Determine the [x, y] coordinate at the center of the cell enclosing the given text.  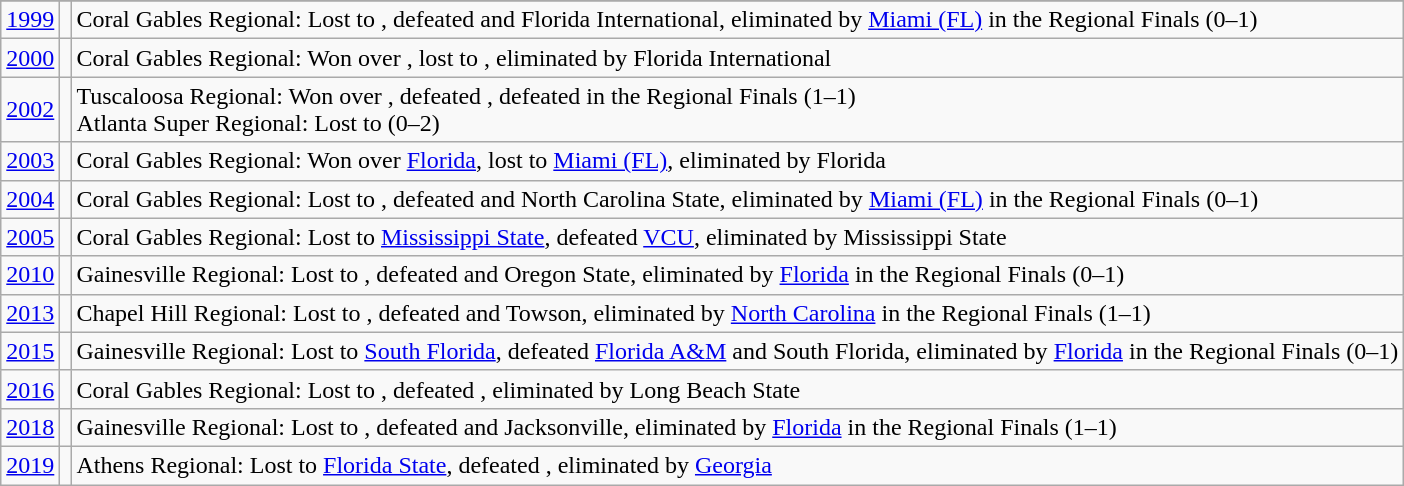
2010 [30, 275]
Gainesville Regional: Lost to South Florida, defeated Florida A&M and South Florida, eliminated by Florida in the Regional Finals (0–1) [738, 351]
1999 [30, 20]
2015 [30, 351]
2000 [30, 58]
Coral Gables Regional: Lost to , defeated and North Carolina State, eliminated by Miami (FL) in the Regional Finals (0–1) [738, 199]
Coral Gables Regional: Lost to , defeated and Florida International, eliminated by Miami (FL) in the Regional Finals (0–1) [738, 20]
2018 [30, 427]
2003 [30, 161]
2004 [30, 199]
Coral Gables Regional: Lost to , defeated , eliminated by Long Beach State [738, 389]
Coral Gables Regional: Won over , lost to , eliminated by Florida International [738, 58]
2005 [30, 237]
2002 [30, 110]
Gainesville Regional: Lost to , defeated and Oregon State, eliminated by Florida in the Regional Finals (0–1) [738, 275]
Coral Gables Regional: Won over Florida, lost to Miami (FL), eliminated by Florida [738, 161]
Gainesville Regional: Lost to , defeated and Jacksonville, eliminated by Florida in the Regional Finals (1–1) [738, 427]
2019 [30, 465]
Chapel Hill Regional: Lost to , defeated and Towson, eliminated by North Carolina in the Regional Finals (1–1) [738, 313]
2016 [30, 389]
2013 [30, 313]
Athens Regional: Lost to Florida State, defeated , eliminated by Georgia [738, 465]
Tuscaloosa Regional: Won over , defeated , defeated in the Regional Finals (1–1)Atlanta Super Regional: Lost to (0–2) [738, 110]
Coral Gables Regional: Lost to Mississippi State, defeated VCU, eliminated by Mississippi State [738, 237]
